Detect which cell encompasses the target text, then output its [x, y] center coordinate. 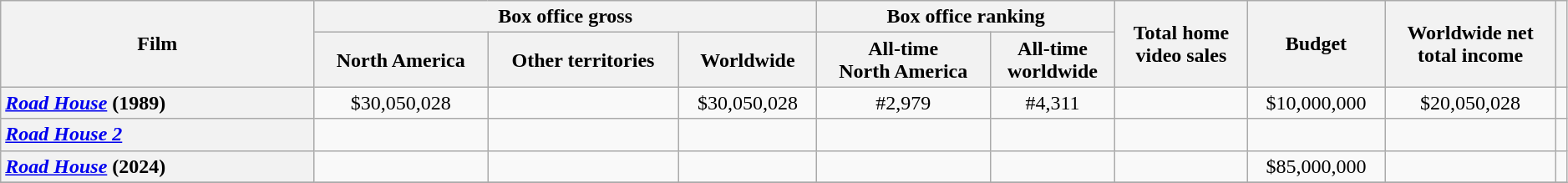
Film [157, 43]
All-time North America [903, 60]
North America [401, 60]
Budget [1317, 43]
Box office gross [566, 17]
Worldwide nettotal income [1470, 43]
Worldwide [747, 60]
Road House 2 [157, 135]
#2,979 [903, 103]
Other territories [583, 60]
$85,000,000 [1317, 166]
Box office ranking [966, 17]
$20,050,028 [1470, 103]
Total home video sales [1181, 43]
$10,000,000 [1317, 103]
Road House (2024) [157, 166]
All-time worldwide [1053, 60]
#4,311 [1053, 103]
Road House (1989) [157, 103]
